Provide the [X, Y] coordinate of the cell's center where the given text is located.  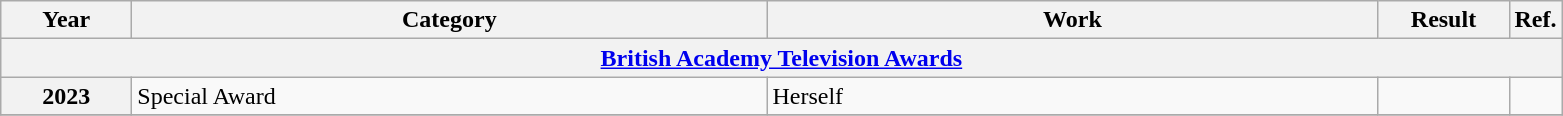
Herself [1072, 96]
Year [66, 20]
Special Award [450, 96]
Work [1072, 20]
Result [1444, 20]
Ref. [1536, 20]
2023 [66, 96]
British Academy Television Awards [782, 58]
Category [450, 20]
